Extract the [X, Y] coordinate from the center of the cell holding the provided text.  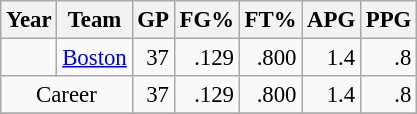
GP [153, 20]
Career [66, 95]
FG% [206, 20]
Boston [94, 58]
FT% [270, 20]
Year [29, 20]
APG [332, 20]
PPG [388, 20]
Team [94, 20]
